Find where the given text appears and provide that cell's center as (X, Y) coordinate. 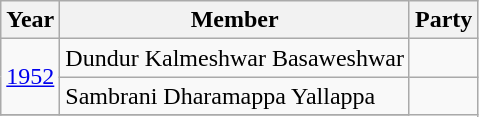
Sambrani Dharamappa Yallappa (235, 96)
1952 (30, 77)
Party (443, 20)
Member (235, 20)
Dundur Kalmeshwar Basaweshwar (235, 58)
Year (30, 20)
